Find where the given text appears and provide that cell's center as [X, Y] coordinate. 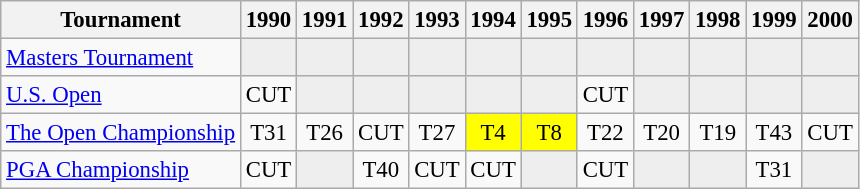
T43 [774, 133]
1993 [437, 20]
1990 [268, 20]
T8 [549, 133]
The Open Championship [121, 133]
T40 [381, 170]
T4 [493, 133]
1995 [549, 20]
1996 [605, 20]
1991 [325, 20]
1999 [774, 20]
T22 [605, 133]
Tournament [121, 20]
T20 [661, 133]
Masters Tournament [121, 58]
1998 [718, 20]
U.S. Open [121, 95]
PGA Championship [121, 170]
T27 [437, 133]
2000 [830, 20]
1992 [381, 20]
1997 [661, 20]
1994 [493, 20]
T26 [325, 133]
T19 [718, 133]
